Capture the cell that displays the provided text and extract its (x, y) central coordinate. 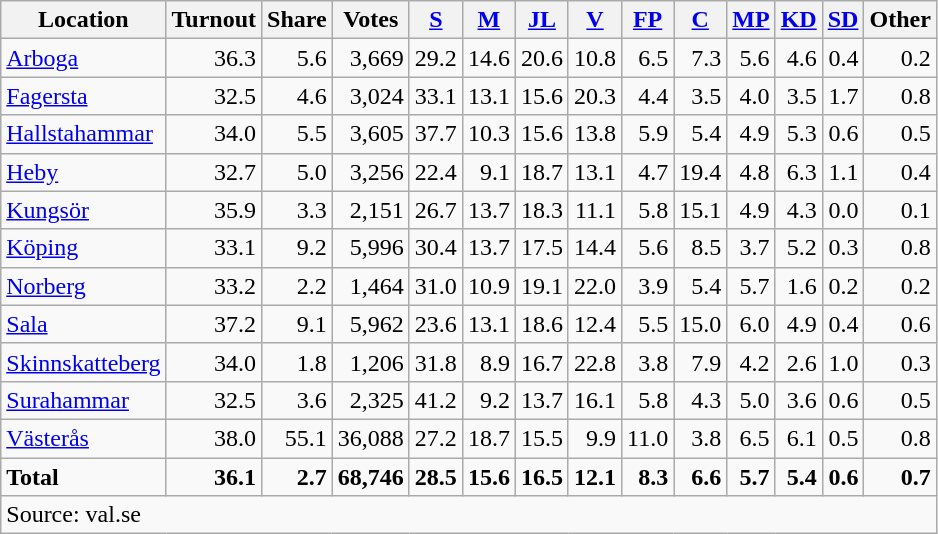
1.7 (843, 96)
Fagersta (84, 96)
22.8 (594, 362)
32.7 (214, 172)
Köping (84, 248)
11.0 (648, 438)
Hallstahammar (84, 134)
27.2 (436, 438)
22.0 (594, 286)
8.5 (700, 248)
3,605 (370, 134)
3.3 (298, 210)
37.2 (214, 324)
10.3 (488, 134)
3,256 (370, 172)
Västerås (84, 438)
Other (900, 20)
6.3 (798, 172)
Skinnskatteberg (84, 362)
10.9 (488, 286)
8.3 (648, 477)
15.5 (542, 438)
C (700, 20)
23.6 (436, 324)
41.2 (436, 400)
7.3 (700, 58)
M (488, 20)
68,746 (370, 477)
1,464 (370, 286)
1.1 (843, 172)
35.9 (214, 210)
15.1 (700, 210)
3,669 (370, 58)
2.6 (798, 362)
Source: val.se (469, 515)
31.8 (436, 362)
2,325 (370, 400)
11.1 (594, 210)
V (594, 20)
SD (843, 20)
0.7 (900, 477)
Turnout (214, 20)
6.0 (751, 324)
Share (298, 20)
4.8 (751, 172)
18.6 (542, 324)
5.9 (648, 134)
S (436, 20)
Location (84, 20)
16.5 (542, 477)
33.2 (214, 286)
8.9 (488, 362)
Sala (84, 324)
Total (84, 477)
14.4 (594, 248)
3.9 (648, 286)
17.5 (542, 248)
16.7 (542, 362)
31.0 (436, 286)
Votes (370, 20)
26.7 (436, 210)
6.6 (700, 477)
37.7 (436, 134)
2,151 (370, 210)
6.1 (798, 438)
15.0 (700, 324)
55.1 (298, 438)
10.8 (594, 58)
5.3 (798, 134)
1.6 (798, 286)
1,206 (370, 362)
3,024 (370, 96)
3.7 (751, 248)
38.0 (214, 438)
2.2 (298, 286)
20.6 (542, 58)
0.0 (843, 210)
Arboga (84, 58)
9.9 (594, 438)
0.1 (900, 210)
5,962 (370, 324)
18.3 (542, 210)
4.0 (751, 96)
12.1 (594, 477)
30.4 (436, 248)
29.2 (436, 58)
1.0 (843, 362)
KD (798, 20)
MP (751, 20)
4.4 (648, 96)
JL (542, 20)
5.2 (798, 248)
5,996 (370, 248)
4.7 (648, 172)
20.3 (594, 96)
13.8 (594, 134)
Kungsör (84, 210)
12.4 (594, 324)
Norberg (84, 286)
36.1 (214, 477)
19.4 (700, 172)
36.3 (214, 58)
4.2 (751, 362)
36,088 (370, 438)
19.1 (542, 286)
FP (648, 20)
Surahammar (84, 400)
14.6 (488, 58)
28.5 (436, 477)
2.7 (298, 477)
7.9 (700, 362)
1.8 (298, 362)
Heby (84, 172)
16.1 (594, 400)
22.4 (436, 172)
